Detect which cell encompasses the target text, then output its (x, y) center coordinate. 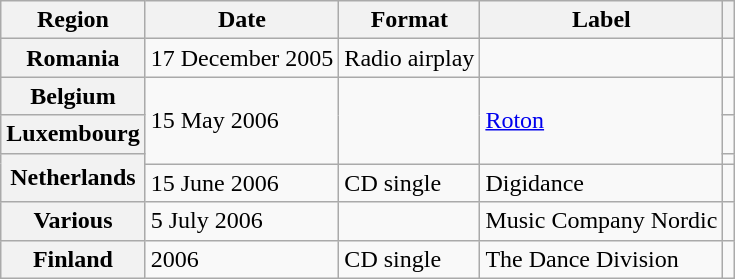
Various (73, 221)
Music Company Nordic (602, 221)
Format (410, 20)
Luxembourg (73, 134)
5 July 2006 (242, 221)
2006 (242, 259)
Radio airplay (410, 58)
Region (73, 20)
Netherlands (73, 178)
15 June 2006 (242, 183)
Romania (73, 58)
17 December 2005 (242, 58)
Label (602, 20)
Finland (73, 259)
15 May 2006 (242, 120)
Roton (602, 120)
Date (242, 20)
The Dance Division (602, 259)
Digidance (602, 183)
Belgium (73, 96)
